Scan for the cell matching the given text and deliver its (X, Y) coordinate at center. 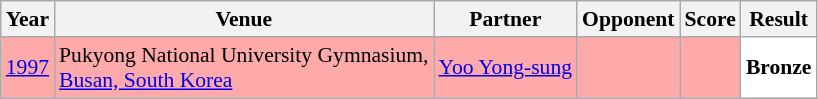
1997 (28, 68)
Year (28, 19)
Opponent (628, 19)
Venue (244, 19)
Pukyong National University Gymnasium,Busan, South Korea (244, 68)
Score (710, 19)
Partner (506, 19)
Yoo Yong-sung (506, 68)
Bronze (779, 68)
Result (779, 19)
